Scan for the cell matching the given text and deliver its [x, y] coordinate at center. 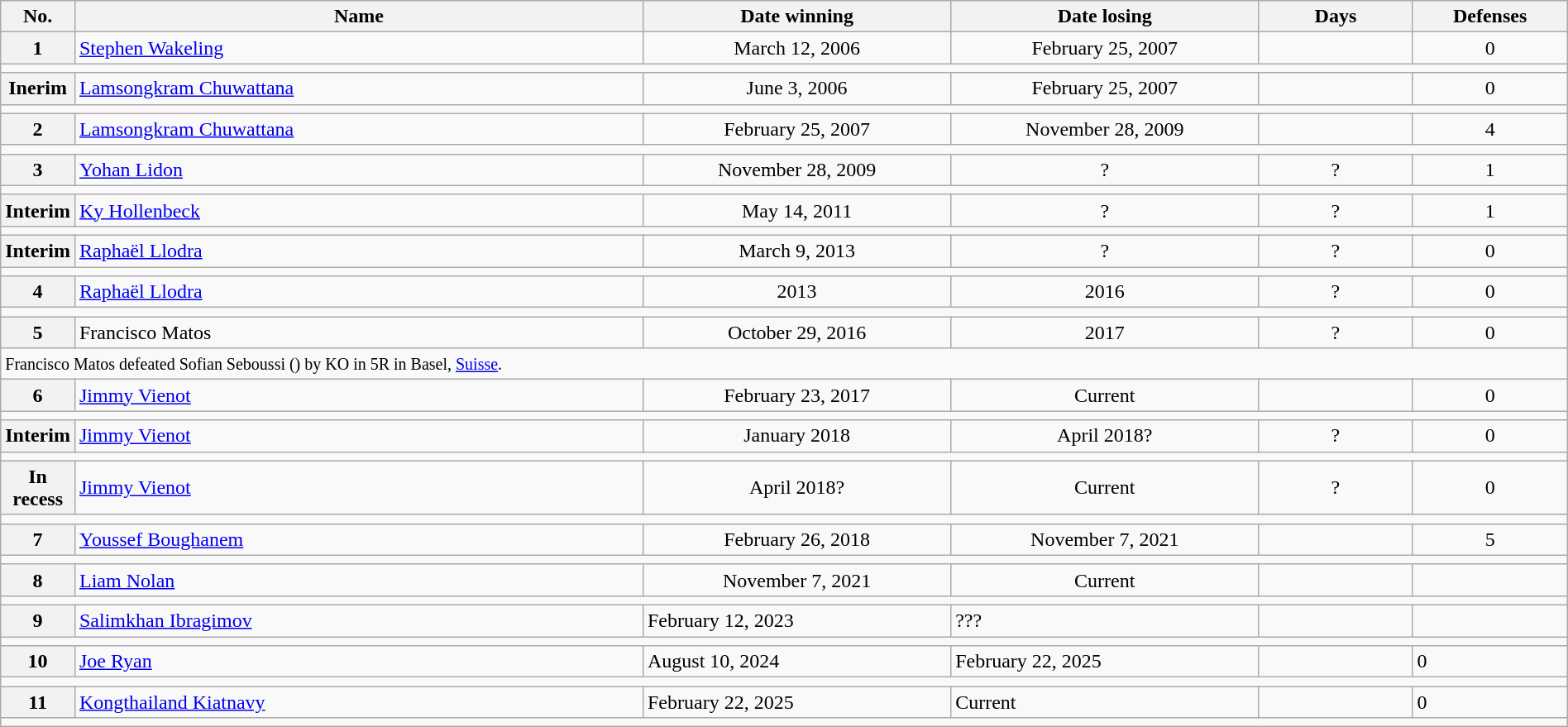
No. [38, 17]
9 [38, 620]
Joe Ryan [359, 662]
11 [38, 702]
Kongthailand Kiatnavy [359, 702]
Date winning [796, 17]
2016 [1105, 292]
Francisco Matos defeated Sofian Seboussi () by KO in 5R in Basel, Suisse. [784, 364]
February 12, 2023 [796, 620]
Ky Hollenbeck [359, 210]
June 3, 2006 [796, 88]
August 10, 2024 [796, 662]
3 [38, 170]
7 [38, 539]
Days [1336, 17]
Francisco Matos [359, 332]
October 29, 2016 [796, 332]
Youssef Boughanem [359, 539]
??? [1105, 620]
Name [359, 17]
Liam Nolan [359, 580]
Inerim [38, 88]
2017 [1105, 332]
8 [38, 580]
March 12, 2006 [796, 48]
Date losing [1105, 17]
2 [38, 129]
February 26, 2018 [796, 539]
Defenses [1490, 17]
6 [38, 395]
10 [38, 662]
Yohan Lidon [359, 170]
Stephen Wakeling [359, 48]
Salimkhan Ibragimov [359, 620]
March 9, 2013 [796, 251]
February 23, 2017 [796, 395]
May 14, 2011 [796, 210]
2013 [796, 292]
January 2018 [796, 436]
In recess [38, 488]
